Pinpoint the cell where the given text exists, returning its (X, Y) midpoint coordinate. 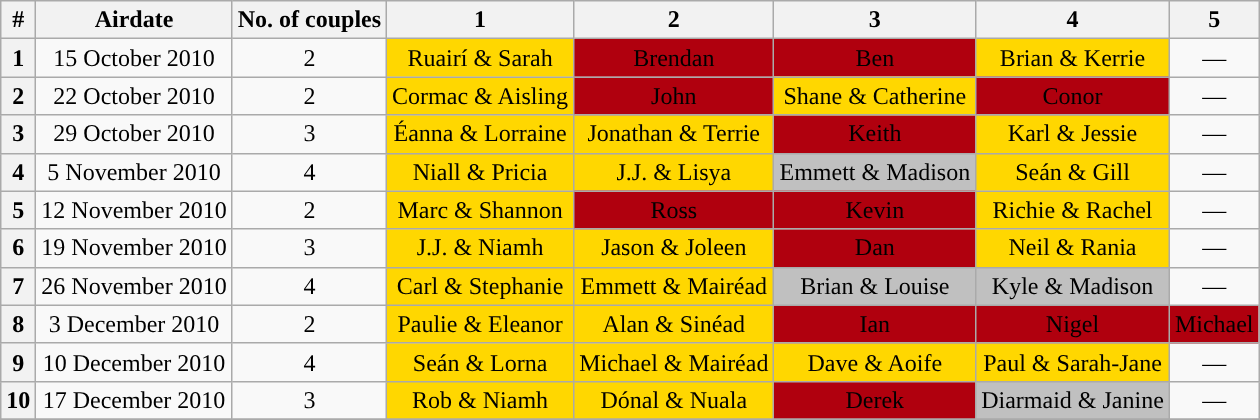
26 November 2010 (134, 286)
Karl & Jessie (1073, 134)
Neil & Rania (1073, 248)
17 December 2010 (134, 400)
Ross (674, 210)
8 (18, 324)
Nigel (1073, 324)
Kyle & Madison (1073, 286)
J.J. & Lisya (674, 172)
Keith (875, 134)
Jason & Joleen (674, 248)
# (18, 20)
15 October 2010 (134, 58)
Éanna & Lorraine (480, 134)
Dónal & Nuala (674, 400)
Jonathan & Terrie (674, 134)
19 November 2010 (134, 248)
Carl & Stephanie (480, 286)
Brian & Kerrie (1073, 58)
Michael (1214, 324)
Paul & Sarah-Jane (1073, 362)
Paulie & Eleanor (480, 324)
5 November 2010 (134, 172)
Dan (875, 248)
22 October 2010 (134, 96)
John (674, 96)
Kevin (875, 210)
Ruairí & Sarah (480, 58)
3 December 2010 (134, 324)
6 (18, 248)
10 December 2010 (134, 362)
9 (18, 362)
Ben (875, 58)
J.J. & Niamh (480, 248)
Airdate (134, 20)
Brendan (674, 58)
Cormac & Aisling (480, 96)
Shane & Catherine (875, 96)
No. of couples (309, 20)
Seán & Lorna (480, 362)
Richie & Rachel (1073, 210)
Marc & Shannon (480, 210)
12 November 2010 (134, 210)
Alan & Sinéad (674, 324)
Michael & Mairéad (674, 362)
Ian (875, 324)
7 (18, 286)
Conor (1073, 96)
Emmett & Mairéad (674, 286)
Niall & Pricia (480, 172)
Rob & Niamh (480, 400)
Derek (875, 400)
29 October 2010 (134, 134)
Diarmaid & Janine (1073, 400)
Seán & Gill (1073, 172)
Brian & Louise (875, 286)
Dave & Aoife (875, 362)
10 (18, 400)
Emmett & Madison (875, 172)
